Search for the cell housing the specified text and yield its (X, Y) center coordinate. 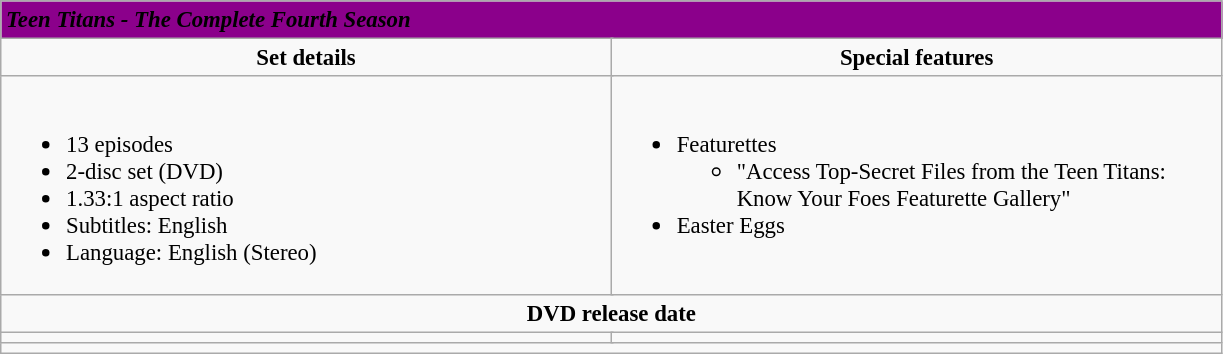
DVD release date (612, 313)
Special features (916, 58)
13 episodes2-disc set (DVD)1.33:1 aspect ratioSubtitles: EnglishLanguage: English (Stereo) (306, 185)
Set details (306, 58)
Teen Titans - The Complete Fourth Season (612, 20)
Featurettes"Access Top-Secret Files from the Teen Titans: Know Your Foes Featurette Gallery"Easter Eggs (916, 185)
